Pinpoint the cell where the given text exists, returning its (X, Y) midpoint coordinate. 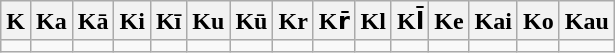
Ke (449, 21)
K (16, 21)
Kl̄ (410, 21)
Kl (373, 21)
Kai (493, 21)
Kr̄ (334, 21)
Kau (586, 21)
Ka (51, 21)
Ku (208, 21)
Ko (538, 21)
Kā (93, 21)
Kū (252, 21)
Ki (132, 21)
Kī (168, 21)
Kr (293, 21)
